Return (x, y) of the center of cell containing provided text 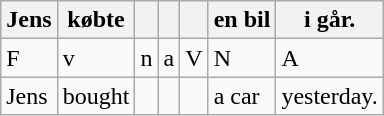
v (96, 58)
V (194, 58)
yesterday. (330, 96)
bought (96, 96)
n (146, 58)
A (330, 58)
a car (242, 96)
i går. (330, 20)
a (169, 58)
købte (96, 20)
en bil (242, 20)
N (242, 58)
F (29, 58)
